Identify which cell holds the provided text, then report its [x, y] central coordinate. 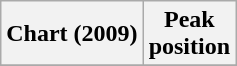
Chart (2009) [72, 34]
Peakposition [189, 34]
